Extract the [X, Y] coordinate from the center of the cell holding the provided text.  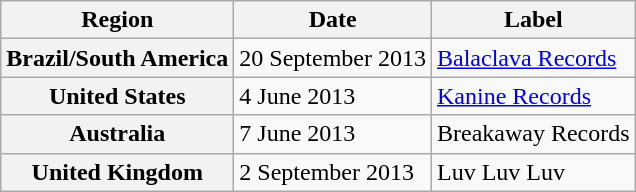
Brazil/South America [118, 58]
Date [333, 20]
Luv Luv Luv [533, 172]
Balaclava Records [533, 58]
Australia [118, 134]
Kanine Records [533, 96]
4 June 2013 [333, 96]
2 September 2013 [333, 172]
Label [533, 20]
United States [118, 96]
20 September 2013 [333, 58]
7 June 2013 [333, 134]
Region [118, 20]
Breakaway Records [533, 134]
United Kingdom [118, 172]
